Return the (x, y) coordinate for the center point of the cell that contains the specified text.  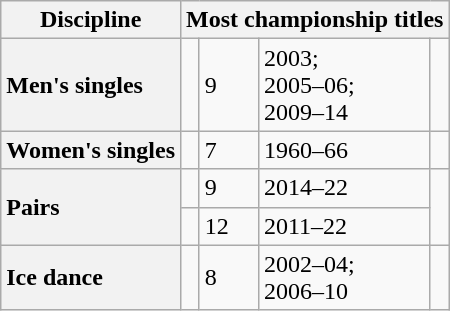
Women's singles (91, 150)
2014–22 (344, 188)
7 (228, 150)
2002–04;2006–10 (344, 278)
2011–22 (344, 226)
Pairs (91, 207)
Men's singles (91, 85)
Discipline (91, 20)
1960–66 (344, 150)
Ice dance (91, 278)
12 (228, 226)
Most championship titles (315, 20)
8 (228, 278)
2003;2005–06;2009–14 (344, 85)
